Locate the cell with the specified text and output its [X, Y] center coordinate. 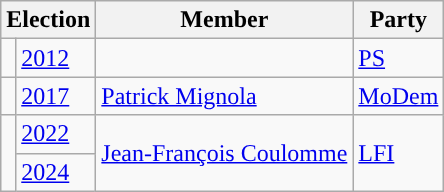
Jean-François Coulomme [224, 153]
LFI [398, 153]
MoDem [398, 96]
2024 [56, 172]
PS [398, 58]
2022 [56, 134]
Election [48, 20]
Patrick Mignola [224, 96]
2012 [56, 58]
Party [398, 20]
2017 [56, 96]
Member [224, 20]
